Pinpoint the cell where the given text exists, returning its [X, Y] midpoint coordinate. 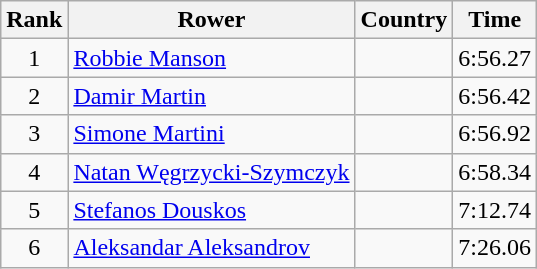
Aleksandar Aleksandrov [212, 248]
6:56.92 [495, 134]
Natan Węgrzycki-Szymczyk [212, 172]
Time [495, 20]
1 [34, 58]
Rank [34, 20]
Robbie Manson [212, 58]
Stefanos Douskos [212, 210]
7:26.06 [495, 248]
5 [34, 210]
6:56.42 [495, 96]
Damir Martin [212, 96]
7:12.74 [495, 210]
6 [34, 248]
Country [404, 20]
6:58.34 [495, 172]
3 [34, 134]
4 [34, 172]
6:56.27 [495, 58]
2 [34, 96]
Rower [212, 20]
Simone Martini [212, 134]
